For the text-containing cell, return its midpoint in (X, Y) coordinate format. 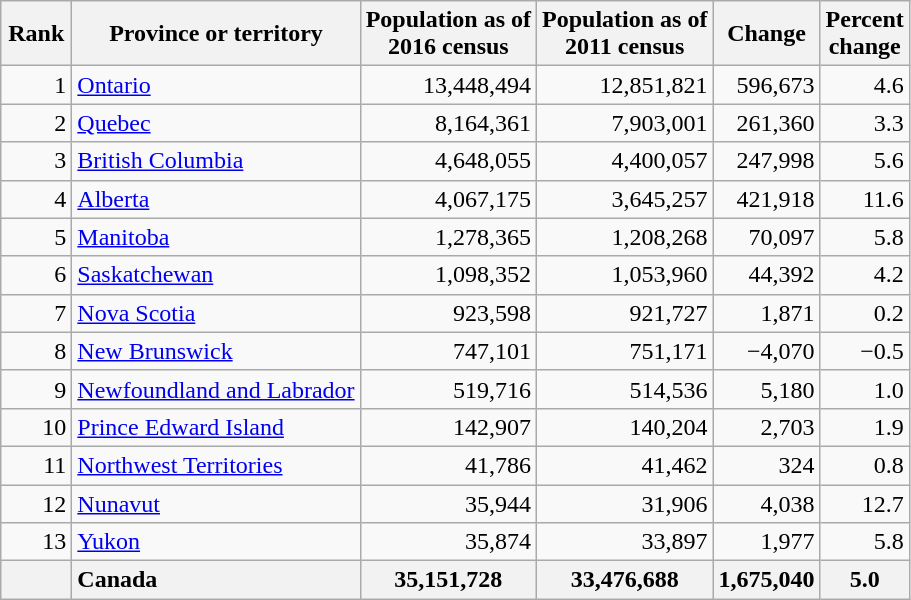
Manitoba (216, 237)
4.2 (864, 275)
261,360 (766, 123)
4,038 (766, 503)
4.6 (864, 85)
11 (36, 465)
3 (36, 161)
10 (36, 427)
8 (36, 351)
11.6 (864, 199)
35,874 (448, 542)
3,645,257 (625, 199)
12 (36, 503)
41,786 (448, 465)
41,462 (625, 465)
0.8 (864, 465)
140,204 (625, 427)
35,944 (448, 503)
2 (36, 123)
35,151,728 (448, 580)
1,208,268 (625, 237)
Saskatchewan (216, 275)
Northwest Territories (216, 465)
Quebec (216, 123)
4,400,057 (625, 161)
1.0 (864, 389)
1,675,040 (766, 580)
421,918 (766, 199)
Percentchange (864, 34)
519,716 (448, 389)
921,727 (625, 313)
1,278,365 (448, 237)
142,907 (448, 427)
−4,070 (766, 351)
5,180 (766, 389)
5 (36, 237)
923,598 (448, 313)
Newfoundland and Labrador (216, 389)
1.9 (864, 427)
44,392 (766, 275)
1,977 (766, 542)
3.3 (864, 123)
6 (36, 275)
5.0 (864, 580)
4,648,055 (448, 161)
8,164,361 (448, 123)
747,101 (448, 351)
Change (766, 34)
Rank (36, 34)
Alberta (216, 199)
324 (766, 465)
5.6 (864, 161)
1,871 (766, 313)
4,067,175 (448, 199)
New Brunswick (216, 351)
Nova Scotia (216, 313)
1,053,960 (625, 275)
4 (36, 199)
247,998 (766, 161)
596,673 (766, 85)
2,703 (766, 427)
Population as of2011 census (625, 34)
Nunavut (216, 503)
Population as of2016 census (448, 34)
1 (36, 85)
7,903,001 (625, 123)
751,171 (625, 351)
13 (36, 542)
70,097 (766, 237)
12,851,821 (625, 85)
Prince Edward Island (216, 427)
Yukon (216, 542)
1,098,352 (448, 275)
514,536 (625, 389)
0.2 (864, 313)
12.7 (864, 503)
−0.5 (864, 351)
Canada (216, 580)
7 (36, 313)
Province or territory (216, 34)
13,448,494 (448, 85)
33,897 (625, 542)
33,476,688 (625, 580)
Ontario (216, 85)
31,906 (625, 503)
British Columbia (216, 161)
9 (36, 389)
